Pinpoint the cell where the given text exists, returning its [x, y] midpoint coordinate. 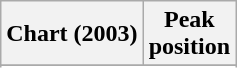
Peak position [189, 34]
Chart (2003) [72, 34]
